Provide the (X, Y) coordinate of the cell's center where the given text is located.  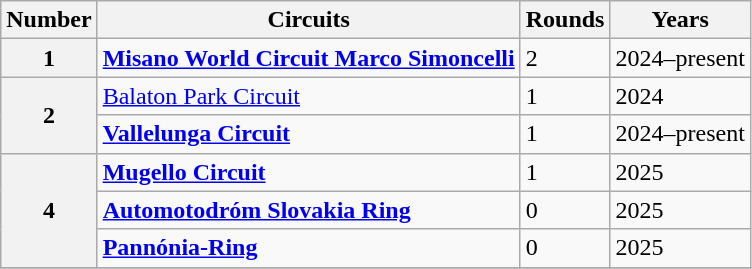
Circuits (308, 20)
Pannónia-Ring (308, 248)
Rounds (565, 20)
Automotodróm Slovakia Ring (308, 210)
Number (49, 20)
Balaton Park Circuit (308, 96)
Mugello Circuit (308, 172)
Vallelunga Circuit (308, 134)
Misano World Circuit Marco Simoncelli (308, 58)
Years (680, 20)
2024 (680, 96)
4 (49, 210)
